Pinpoint the cell where the given text exists, returning its (X, Y) midpoint coordinate. 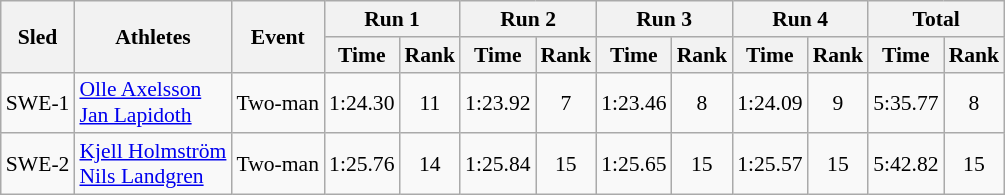
SWE-1 (38, 102)
1:25.76 (362, 164)
5:42.82 (906, 164)
7 (566, 102)
1:23.92 (498, 102)
Run 4 (800, 19)
SWE-2 (38, 164)
1:25.84 (498, 164)
14 (430, 164)
1:23.46 (634, 102)
Run 3 (664, 19)
Olle AxelssonJan Lapidoth (152, 102)
9 (838, 102)
Run 1 (392, 19)
1:25.65 (634, 164)
Athletes (152, 36)
Kjell HolmströmNils Landgren (152, 164)
1:25.57 (770, 164)
1:24.09 (770, 102)
Sled (38, 36)
11 (430, 102)
Event (278, 36)
5:35.77 (906, 102)
1:24.30 (362, 102)
Total (936, 19)
Run 2 (528, 19)
